Locate the cell with the specified text and output its (x, y) center coordinate. 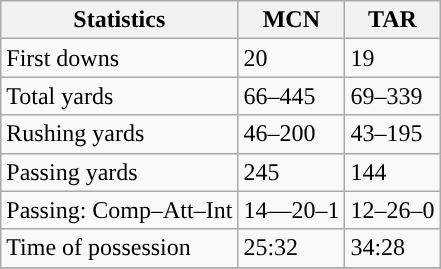
Total yards (120, 96)
TAR (392, 20)
MCN (292, 20)
66–445 (292, 96)
12–26–0 (392, 210)
Passing yards (120, 172)
69–339 (392, 96)
Passing: Comp–Att–Int (120, 210)
14—20–1 (292, 210)
34:28 (392, 248)
20 (292, 58)
19 (392, 58)
Time of possession (120, 248)
245 (292, 172)
25:32 (292, 248)
144 (392, 172)
Statistics (120, 20)
First downs (120, 58)
Rushing yards (120, 134)
43–195 (392, 134)
46–200 (292, 134)
